Scan for the cell matching the given text and deliver its (X, Y) coordinate at center. 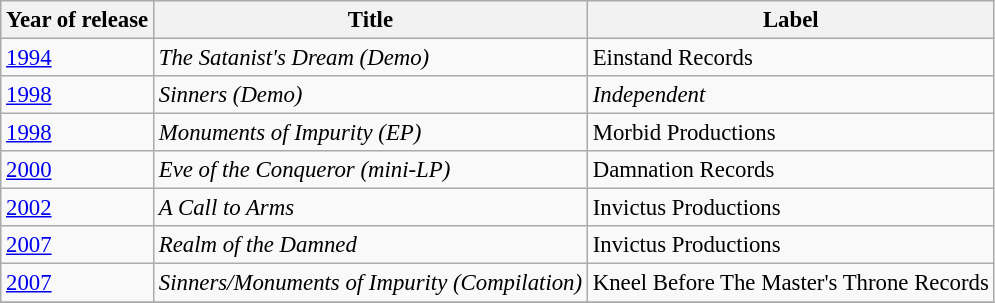
Morbid Productions (790, 133)
Year of release (78, 20)
Sinners/Monuments of Impurity (Compilation) (370, 283)
Monuments of Impurity (EP) (370, 133)
Damnation Records (790, 170)
Title (370, 20)
Label (790, 20)
Kneel Before The Master's Throne Records (790, 283)
Einstand Records (790, 58)
Sinners (Demo) (370, 95)
2000 (78, 170)
Eve of the Conqueror (mini-LP) (370, 170)
The Satanist's Dream (Demo) (370, 58)
A Call to Arms (370, 208)
2002 (78, 208)
Realm of the Damned (370, 245)
1994 (78, 58)
Independent (790, 95)
